Output the (X, Y) coordinate of the center of the cell containing the given text.  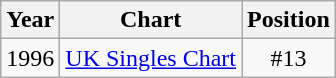
#13 (289, 58)
Chart (151, 20)
Position (289, 20)
UK Singles Chart (151, 58)
Year (30, 20)
1996 (30, 58)
